Pinpoint the cell where the given text exists, returning its (x, y) midpoint coordinate. 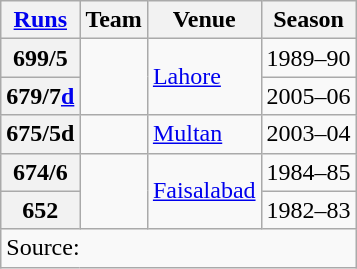
2005–06 (308, 96)
652 (40, 210)
2003–04 (308, 134)
Team (114, 20)
699/5 (40, 58)
675/5d (40, 134)
Venue (204, 20)
679/7d (40, 96)
1984–85 (308, 172)
1989–90 (308, 58)
Runs (40, 20)
Multan (204, 134)
674/6 (40, 172)
Lahore (204, 77)
Faisalabad (204, 191)
Season (308, 20)
Source: (178, 248)
1982–83 (308, 210)
